Scan for the cell matching the given text and deliver its (X, Y) coordinate at center. 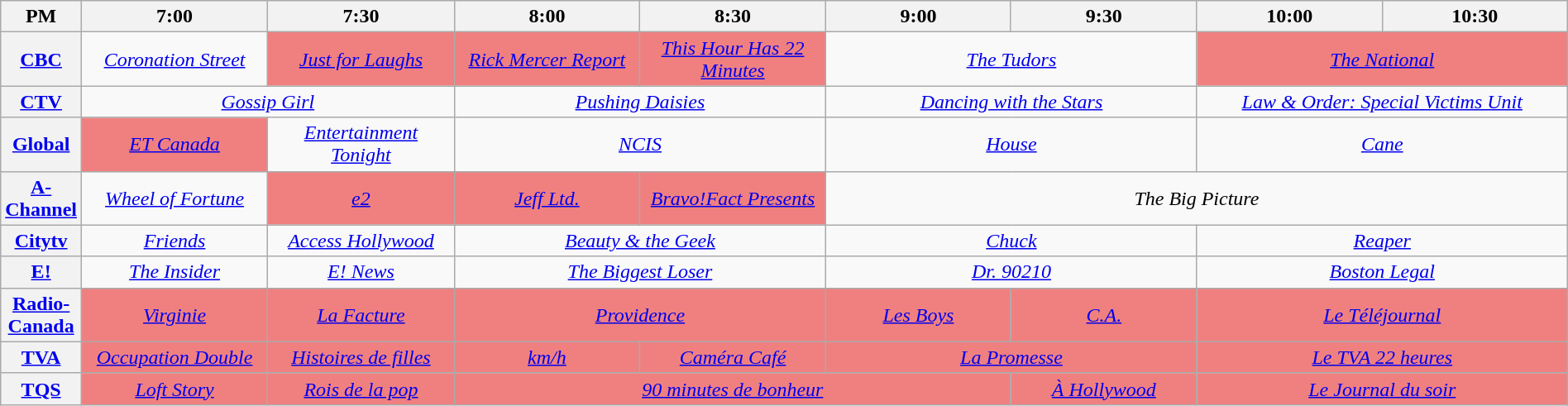
Chuck (1012, 241)
7:30 (361, 17)
8:30 (733, 17)
Cane (1382, 144)
Wheel of Fortune (175, 198)
TQS (41, 389)
Jeff Ltd. (547, 198)
9:00 (919, 17)
House (1012, 144)
CTV (41, 102)
Les Boys (919, 314)
Radio-Canada (41, 314)
km/h (547, 357)
La Promesse (1012, 357)
Coronation Street (175, 60)
À Hollywood (1103, 389)
Citytv (41, 241)
Global (41, 144)
Bravo!Fact Presents (733, 198)
Pushing Daisies (640, 102)
The Insider (175, 272)
9:30 (1103, 17)
NCIS (640, 144)
Le TVA 22 heures (1382, 357)
Friends (175, 241)
CBC (41, 60)
This Hour Has 22 Minutes (733, 60)
Providence (640, 314)
Access Hollywood (361, 241)
Le Téléjournal (1382, 314)
The Biggest Loser (640, 272)
10:00 (1289, 17)
Gossip Girl (268, 102)
The Tudors (1012, 60)
E! News (361, 272)
Virginie (175, 314)
E! (41, 272)
Dancing with the Stars (1012, 102)
Reaper (1382, 241)
Just for Laughs (361, 60)
Le Journal du soir (1382, 389)
Beauty & the Geek (640, 241)
Histoires de filles (361, 357)
Loft Story (175, 389)
ET Canada (175, 144)
Law & Order: Special Victims Unit (1382, 102)
The Big Picture (1198, 198)
A-Channel (41, 198)
La Facture (361, 314)
TVA (41, 357)
8:00 (547, 17)
90 minutes de bonheur (733, 389)
Rois de la pop (361, 389)
Caméra Café (733, 357)
The National (1382, 60)
C.A. (1103, 314)
Boston Legal (1382, 272)
Entertainment Tonight (361, 144)
Dr. 90210 (1012, 272)
10:30 (1475, 17)
Occupation Double (175, 357)
e2 (361, 198)
7:00 (175, 17)
Rick Mercer Report (547, 60)
PM (41, 17)
